Return (X, Y) of the center of cell containing provided text 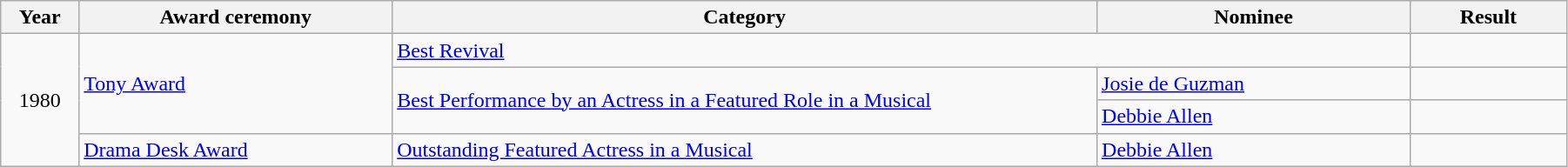
1980 (40, 100)
Best Revival (901, 50)
Drama Desk Award (236, 150)
Category (745, 17)
Tony Award (236, 83)
Result (1488, 17)
Josie de Guzman (1254, 83)
Best Performance by an Actress in a Featured Role in a Musical (745, 100)
Nominee (1254, 17)
Year (40, 17)
Outstanding Featured Actress in a Musical (745, 150)
Award ceremony (236, 17)
